Capture the cell that displays the provided text and extract its (X, Y) central coordinate. 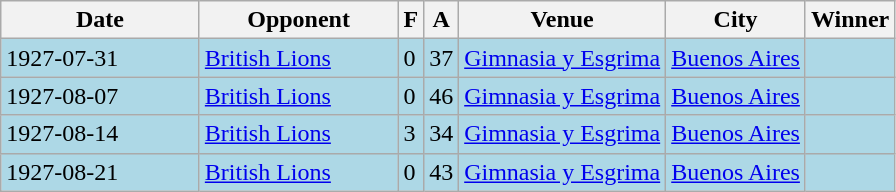
Date (100, 20)
1927-08-07 (100, 96)
Opponent (298, 20)
Winner (850, 20)
Venue (562, 20)
37 (442, 58)
A (442, 20)
46 (442, 96)
1927-07-31 (100, 58)
1927-08-21 (100, 172)
3 (411, 134)
43 (442, 172)
1927-08-14 (100, 134)
F (411, 20)
City (736, 20)
34 (442, 134)
